Return [X, Y] of the center of cell containing provided text 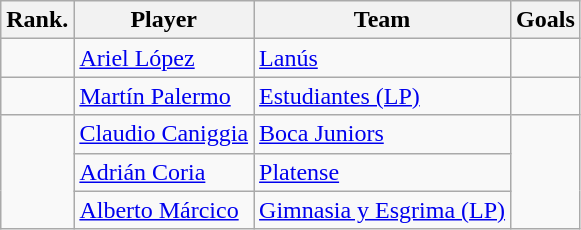
Gimnasia y Esgrima (LP) [382, 210]
Goals [546, 20]
Rank. [38, 20]
Adrián Coria [164, 172]
Team [382, 20]
Estudiantes (LP) [382, 96]
Alberto Márcico [164, 210]
Lanús [382, 58]
Ariel López [164, 58]
Claudio Caniggia [164, 134]
Boca Juniors [382, 134]
Platense [382, 172]
Martín Palermo [164, 96]
Player [164, 20]
